Determine the (X, Y) coordinate at the center of the cell enclosing the given text.  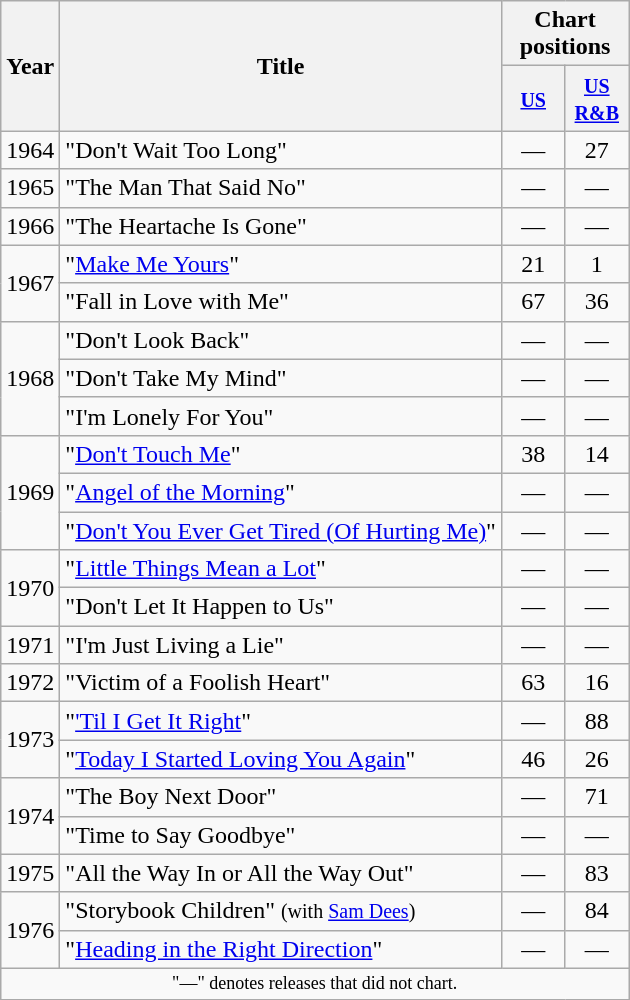
1966 (30, 226)
"Don't You Ever Get Tired (Of Hurting Me)" (281, 531)
"The Heartache Is Gone" (281, 226)
88 (597, 721)
"Today I Started Loving You Again" (281, 759)
14 (597, 454)
"Don't Touch Me" (281, 454)
1970 (30, 588)
84 (597, 911)
"I'm Lonely For You" (281, 416)
US (533, 98)
63 (533, 683)
"—" denotes releases that did not chart. (315, 984)
"All the Way In or All the Way Out" (281, 873)
21 (533, 264)
US R&B (597, 98)
"Heading in the Right Direction" (281, 949)
1964 (30, 150)
46 (533, 759)
67 (533, 302)
1972 (30, 683)
"The Man That Said No" (281, 188)
"Angel of the Morning" (281, 492)
1974 (30, 816)
"Make Me Yours" (281, 264)
1971 (30, 645)
1965 (30, 188)
38 (533, 454)
"Storybook Children" (with Sam Dees) (281, 911)
1967 (30, 283)
1968 (30, 378)
Title (281, 66)
"Don't Look Back" (281, 340)
27 (597, 150)
1 (597, 264)
"I'm Just Living a Lie" (281, 645)
83 (597, 873)
16 (597, 683)
"The Boy Next Door" (281, 797)
1973 (30, 740)
1976 (30, 930)
"Don't Wait Too Long" (281, 150)
1975 (30, 873)
"Victim of a Foolish Heart" (281, 683)
"Little Things Mean a Lot" (281, 569)
Year (30, 66)
"Time to Say Goodbye" (281, 835)
36 (597, 302)
1969 (30, 492)
Chart positions (564, 34)
26 (597, 759)
"Don't Let It Happen to Us" (281, 607)
"Don't Take My Mind" (281, 378)
"'Til I Get It Right" (281, 721)
71 (597, 797)
"Fall in Love with Me" (281, 302)
